Locate the cell with the specified text and output its (X, Y) center coordinate. 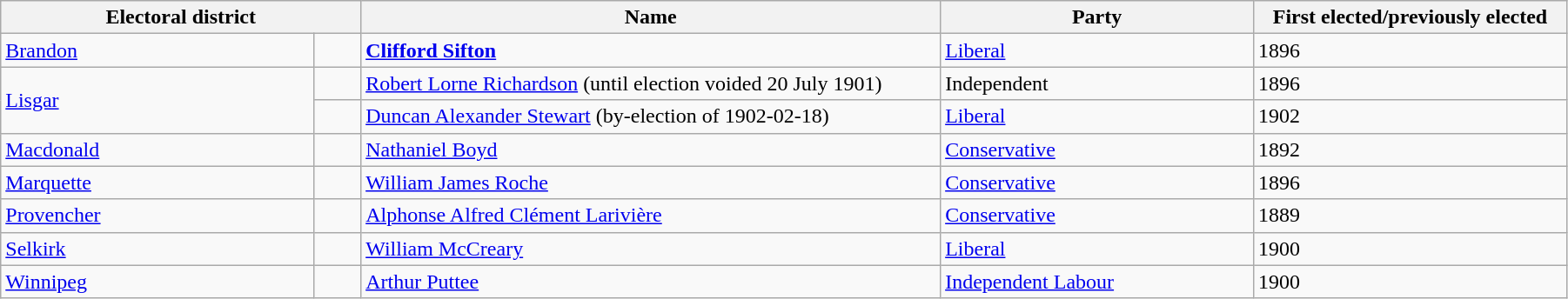
Lisgar (157, 100)
First elected/previously elected (1411, 17)
Macdonald (157, 149)
Provencher (157, 216)
William James Roche (651, 183)
Alphonse Alfred Clément Larivière (651, 216)
Duncan Alexander Stewart (by-election of 1902-02-18) (651, 116)
1902 (1411, 116)
William McCreary (651, 249)
Arthur Puttee (651, 282)
Nathaniel Boyd (651, 149)
Marquette (157, 183)
Electoral district (181, 17)
1889 (1411, 216)
Clifford Sifton (651, 50)
Independent (1097, 83)
Party (1097, 17)
Robert Lorne Richardson (until election voided 20 July 1901) (651, 83)
Name (651, 17)
Winnipeg (157, 282)
Selkirk (157, 249)
Independent Labour (1097, 282)
Brandon (157, 50)
1892 (1411, 149)
